Determine the [X, Y] coordinate at the center of the cell enclosing the given text.  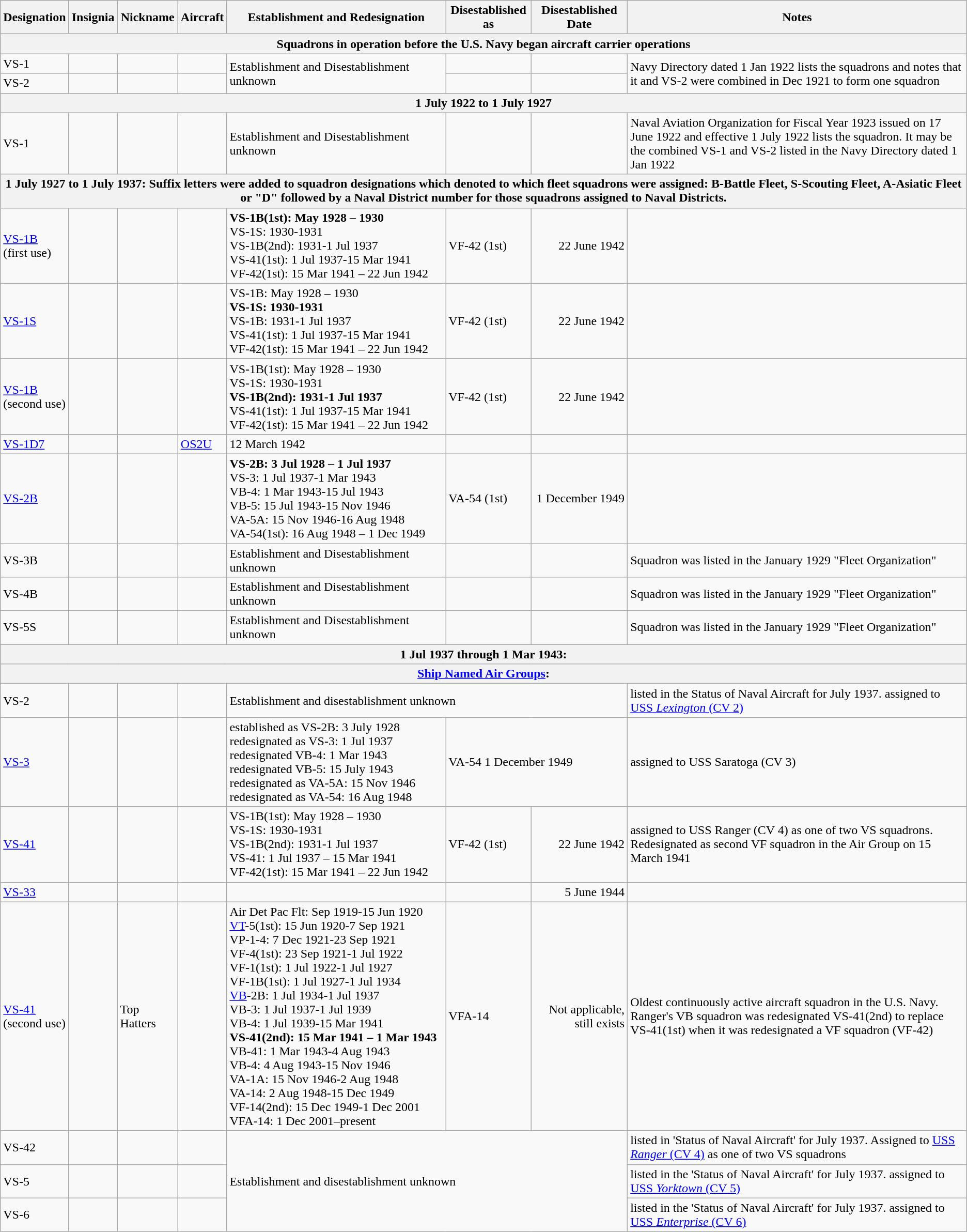
Notes [798, 18]
listed in 'Status of Naval Aircraft' for July 1937. Assigned to USS Ranger (CV 4) as one of two VS squadrons [798, 1147]
VFA-14 [489, 1016]
assigned to USS Saratoga (CV 3) [798, 762]
Disestablished Date [579, 18]
VA-54 (1st) [489, 498]
VS-1S [35, 321]
VS-6 [35, 1214]
VS-1B(first use) [35, 245]
Insignia [93, 18]
1 December 1949 [579, 498]
Nickname [148, 18]
VS-33 [35, 892]
VS-41(second use) [35, 1016]
Top Hatters [148, 1016]
VS-1B(second use) [35, 396]
Disestablished as [489, 18]
listed in the 'Status of Naval Aircraft' for July 1937. assigned to USS Enterprise (CV 6) [798, 1214]
VS-5S [35, 627]
Ship Named Air Groups: [484, 674]
5 June 1944 [579, 892]
VS-3 [35, 762]
Not applicable, still exists [579, 1016]
Navy Directory dated 1 Jan 1922 lists the squadrons and notes that it and VS-2 were combined in Dec 1921 to form one squadron [798, 73]
VS-42 [35, 1147]
Squadrons in operation before the U.S. Navy began aircraft carrier operations [484, 44]
VA-54 1 December 1949 [537, 762]
VS-1B(1st): May 1928 – 1930VS-1S: 1930-1931VS-1B(2nd): 1931-1 Jul 1937VS-41: 1 Jul 1937 – 15 Mar 1941VF-42(1st): 15 Mar 1941 – 22 Jun 1942 [336, 844]
12 March 1942 [336, 444]
VS-1B: May 1928 – 1930VS-1S: 1930-1931VS-1B: 1931-1 Jul 1937VS-41(1st): 1 Jul 1937-15 Mar 1941VF-42(1st): 15 Mar 1941 – 22 Jun 1942 [336, 321]
VS-41 [35, 844]
listed in the Status of Naval Aircraft for July 1937. assigned to USS Lexington (CV 2) [798, 701]
1 July 1922 to 1 July 1927 [484, 103]
Designation [35, 18]
Aircraft [202, 18]
VS-1D7 [35, 444]
VS-5 [35, 1181]
assigned to USS Ranger (CV 4) as one of two VS squadrons. Redesignated as second VF squadron in the Air Group on 15 March 1941 [798, 844]
Establishment and Redesignation [336, 18]
1 Jul 1937 through 1 Mar 1943: [484, 654]
OS2U [202, 444]
listed in the 'Status of Naval Aircraft' for July 1937. assigned to USS Yorktown (CV 5) [798, 1181]
VS-2B [35, 498]
VS-4B [35, 594]
VS-3B [35, 560]
